From the cell containing the given text, extract its center point as [x, y] coordinate. 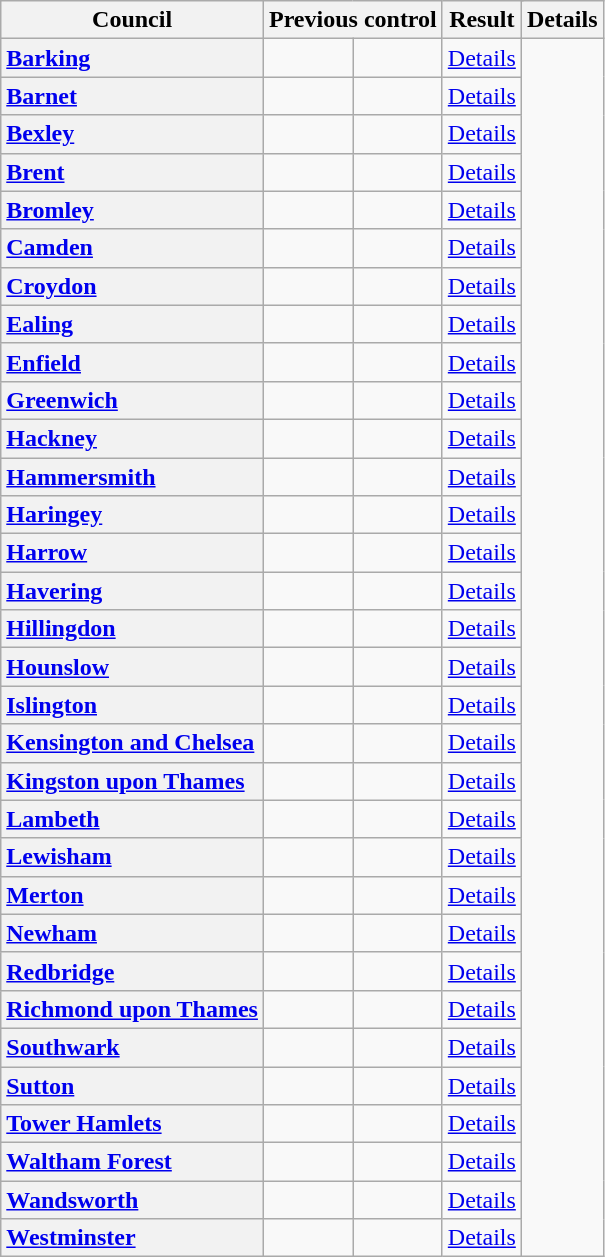
Richmond upon Thames [132, 1009]
Brent [132, 172]
Havering [132, 591]
Enfield [132, 362]
Tower Hamlets [132, 1124]
Kensington and Chelsea [132, 743]
Newham [132, 933]
Bexley [132, 134]
Council [132, 20]
Islington [132, 705]
Harrow [132, 553]
Kingston upon Thames [132, 781]
Lewisham [132, 857]
Hammersmith [132, 477]
Hackney [132, 438]
Barnet [132, 96]
Haringey [132, 515]
Hounslow [132, 667]
Westminster [132, 1238]
Wandsworth [132, 1200]
Greenwich [132, 400]
Redbridge [132, 971]
Hillingdon [132, 629]
Southwark [132, 1047]
Result [482, 20]
Merton [132, 895]
Previous control [352, 20]
Waltham Forest [132, 1162]
Bromley [132, 210]
Lambeth [132, 819]
Camden [132, 248]
Ealing [132, 324]
Croydon [132, 286]
Barking [132, 58]
Sutton [132, 1085]
